For the text-containing cell, return its midpoint in [X, Y] coordinate format. 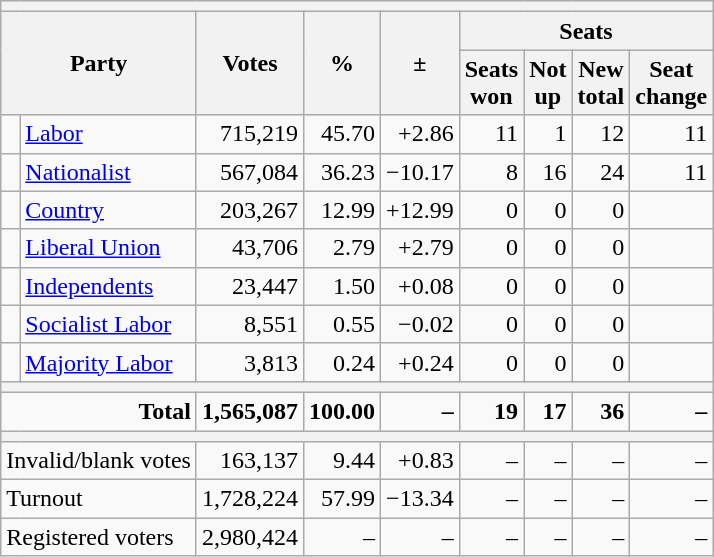
12.99 [342, 210]
1,728,224 [250, 499]
36 [601, 411]
+2.79 [420, 248]
9.44 [342, 461]
Party [99, 64]
Liberal Union [108, 248]
Socialist Labor [108, 324]
1,565,087 [250, 411]
Seatchange [672, 82]
567,084 [250, 172]
+2.86 [420, 134]
36.23 [342, 172]
Turnout [99, 499]
Seatswon [491, 82]
0.55 [342, 324]
24 [601, 172]
Invalid/blank votes [99, 461]
2,980,424 [250, 537]
2.79 [342, 248]
Seats [586, 31]
Total [99, 411]
17 [548, 411]
203,267 [250, 210]
Newtotal [601, 82]
1.50 [342, 286]
43,706 [250, 248]
% [342, 64]
−0.02 [420, 324]
16 [548, 172]
Votes [250, 64]
+0.24 [420, 362]
Majority Labor [108, 362]
± [420, 64]
23,447 [250, 286]
−13.34 [420, 499]
−10.17 [420, 172]
+0.08 [420, 286]
100.00 [342, 411]
8 [491, 172]
+12.99 [420, 210]
8,551 [250, 324]
Labor [108, 134]
0.24 [342, 362]
45.70 [342, 134]
Notup [548, 82]
1 [548, 134]
Nationalist [108, 172]
57.99 [342, 499]
163,137 [250, 461]
Independents [108, 286]
Country [108, 210]
Registered voters [99, 537]
19 [491, 411]
12 [601, 134]
715,219 [250, 134]
+0.83 [420, 461]
3,813 [250, 362]
